Locate the cell with the specified text and output its (x, y) center coordinate. 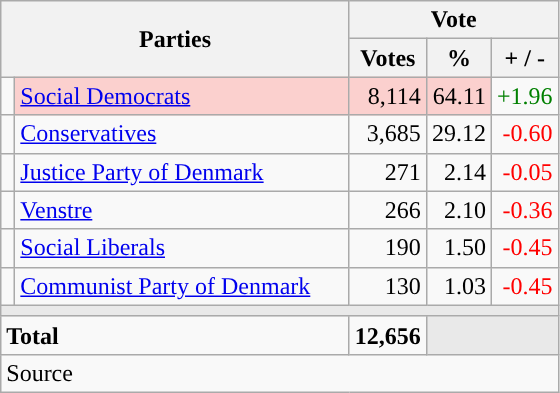
190 (388, 248)
Social Democrats (182, 96)
-0.60 (524, 134)
Communist Party of Denmark (182, 286)
Social Liberals (182, 248)
% (458, 58)
Total (176, 335)
+ / - (524, 58)
Venstre (182, 210)
+1.96 (524, 96)
Conservatives (182, 134)
130 (388, 286)
8,114 (388, 96)
Justice Party of Denmark (182, 172)
3,685 (388, 134)
Vote (454, 20)
266 (388, 210)
2.10 (458, 210)
29.12 (458, 134)
1.50 (458, 248)
271 (388, 172)
2.14 (458, 172)
64.11 (458, 96)
Votes (388, 58)
1.03 (458, 286)
Parties (176, 39)
-0.05 (524, 172)
12,656 (388, 335)
Source (280, 373)
-0.36 (524, 210)
